Output the [X, Y] coordinate of the center of the cell containing the given text.  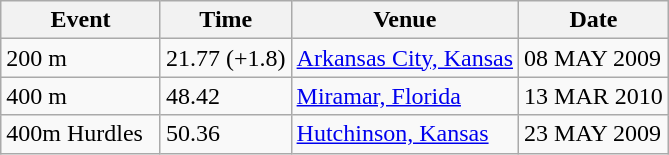
21.77 (+1.8) [226, 58]
400 m [81, 96]
23 MAY 2009 [594, 134]
13 MAR 2010 [594, 96]
200 m [81, 58]
400m Hurdles [81, 134]
50.36 [226, 134]
Time [226, 20]
Miramar, Florida [404, 96]
Date [594, 20]
Arkansas City, Kansas [404, 58]
Venue [404, 20]
48.42 [226, 96]
Hutchinson, Kansas [404, 134]
08 MAY 2009 [594, 58]
Event [81, 20]
